Determine the (X, Y) coordinate at the center of the cell enclosing the given text.  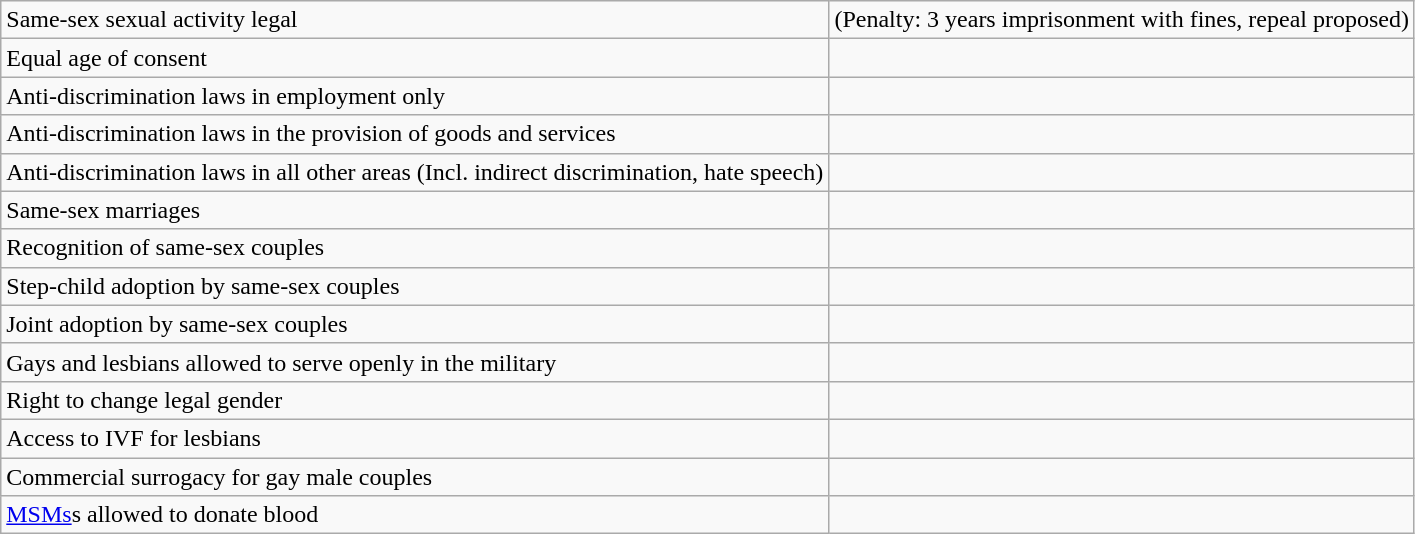
Anti-discrimination laws in the provision of goods and services (415, 134)
Anti-discrimination laws in all other areas (Incl. indirect discrimination, hate speech) (415, 172)
Commercial surrogacy for gay male couples (415, 477)
Equal age of consent (415, 58)
Gays and lesbians allowed to serve openly in the military (415, 362)
Recognition of same-sex couples (415, 248)
Anti-discrimination laws in employment only (415, 96)
Step-child adoption by same-sex couples (415, 286)
Right to change legal gender (415, 400)
Same-sex sexual activity legal (415, 20)
Access to IVF for lesbians (415, 438)
(Penalty: 3 years imprisonment with fines, repeal proposed) (1122, 20)
Same-sex marriages (415, 210)
Joint adoption by same-sex couples (415, 324)
MSMss allowed to donate blood (415, 515)
